Pinpoint the cell where the given text exists, returning its [x, y] midpoint coordinate. 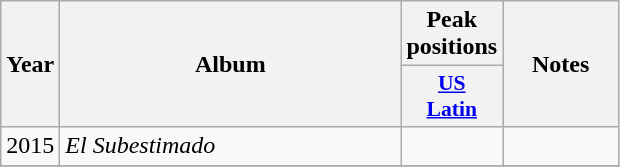
El Subestimado [230, 146]
US Latin [452, 96]
Peak positions [452, 34]
Notes [561, 64]
2015 [30, 146]
Album [230, 64]
Year [30, 64]
